Identify which cell holds the provided text, then report its (x, y) central coordinate. 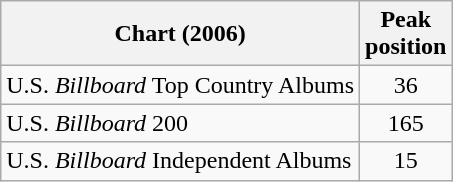
Peakposition (406, 34)
U.S. Billboard Independent Albums (180, 161)
15 (406, 161)
U.S. Billboard Top Country Albums (180, 85)
Chart (2006) (180, 34)
165 (406, 123)
36 (406, 85)
U.S. Billboard 200 (180, 123)
